Pinpoint the cell where the given text exists, returning its (x, y) midpoint coordinate. 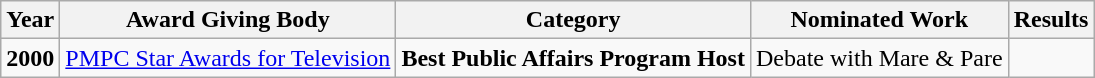
Category (574, 20)
Best Public Affairs Program Host (574, 58)
Debate with Mare & Pare (879, 58)
Nominated Work (879, 20)
Year (30, 20)
Results (1051, 20)
PMPC Star Awards for Television (228, 58)
Award Giving Body (228, 20)
2000 (30, 58)
